Output the (X, Y) coordinate of the center of the cell containing the given text.  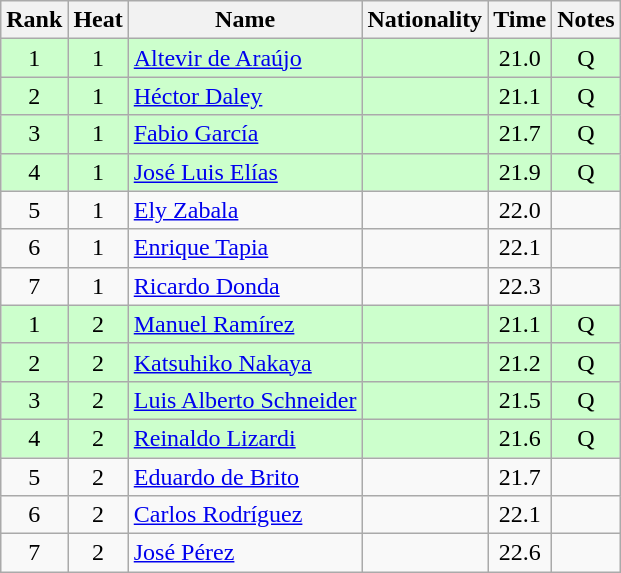
Katsuhiko Nakaya (245, 362)
21.2 (520, 362)
Ely Zabala (245, 210)
Manuel Ramírez (245, 324)
21.9 (520, 172)
Ricardo Donda (245, 286)
21.5 (520, 400)
Altevir de Araújo (245, 58)
José Pérez (245, 553)
Name (245, 20)
22.3 (520, 286)
Reinaldo Lizardi (245, 438)
22.0 (520, 210)
21.6 (520, 438)
Notes (586, 20)
Fabio García (245, 134)
Eduardo de Brito (245, 477)
Time (520, 20)
22.6 (520, 553)
21.0 (520, 58)
Heat (98, 20)
Rank (34, 20)
Luis Alberto Schneider (245, 400)
José Luis Elías (245, 172)
Carlos Rodríguez (245, 515)
Héctor Daley (245, 96)
Enrique Tapia (245, 248)
Nationality (425, 20)
